Extract the [x, y] coordinate from the center of the cell holding the provided text.  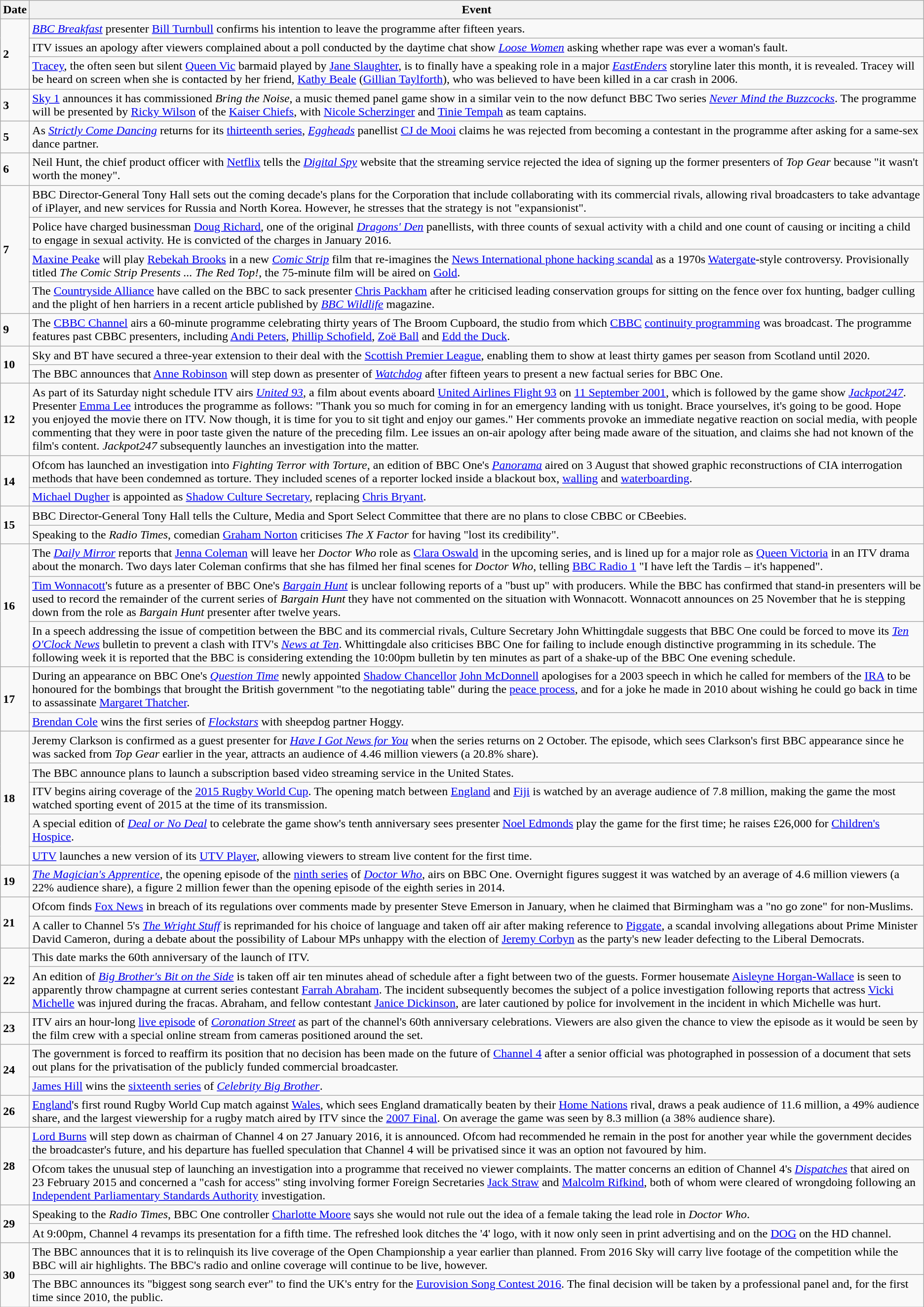
10 [15, 364]
Date [15, 10]
3 [15, 105]
16 [15, 605]
Brendan Cole wins the first series of Flockstars with sheepdog partner Hoggy. [477, 722]
6 [15, 169]
23 [15, 1029]
22 [15, 980]
The BBC announce plans to launch a subscription based video streaming service in the United States. [477, 772]
2 [15, 54]
UTV launches a new version of its UTV Player, allowing viewers to stream live content for the first time. [477, 855]
BBC Director-General Tony Hall tells the Culture, Media and Sport Select Committee that there are no plans to close CBBC or CBeebies. [477, 516]
29 [15, 1224]
James Hill wins the sixteenth series of Celebrity Big Brother. [477, 1086]
18 [15, 798]
21 [15, 923]
17 [15, 699]
Speaking to the Radio Times, BBC One controller Charlotte Moore says she would not rule out the idea of a female taking the lead role in Doctor Who. [477, 1214]
9 [15, 330]
12 [15, 420]
15 [15, 525]
24 [15, 1070]
26 [15, 1112]
14 [15, 481]
Michael Dugher is appointed as Shadow Culture Secretary, replacing Chris Bryant. [477, 497]
BBC Breakfast presenter Bill Turnbull confirms his intention to leave the programme after fifteen years. [477, 29]
19 [15, 882]
Event [477, 10]
28 [15, 1166]
30 [15, 1274]
This date marks the 60th anniversary of the launch of ITV. [477, 958]
The BBC announces that Anne Robinson will step down as presenter of Watchdog after fifteen years to present a new factual series for BBC One. [477, 374]
7 [15, 249]
5 [15, 137]
Speaking to the Radio Times, comedian Graham Norton criticises The X Factor for having "lost its credibility". [477, 535]
